Find where the given text appears and provide that cell's center as [X, Y] coordinate. 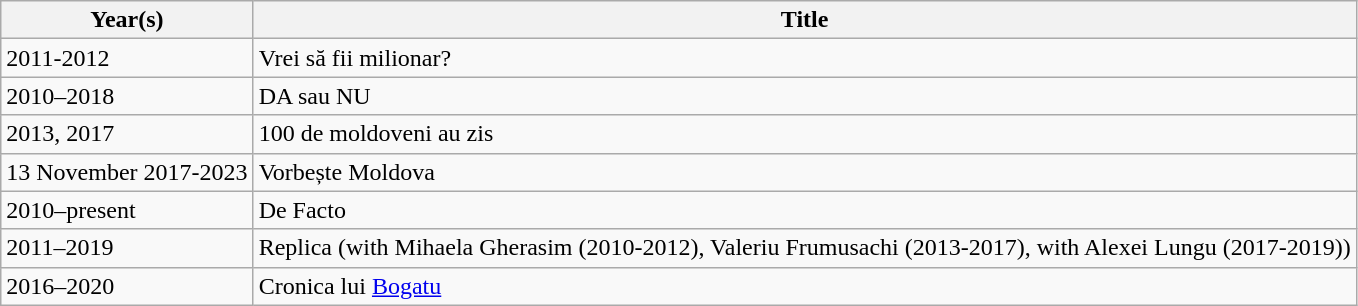
2011–2019 [127, 248]
2011-2012 [127, 58]
Vrei să fii milionar? [804, 58]
Replica (with Mihaela Gherasim (2010-2012), Valeriu Frumusachi (2013-2017), with Alexei Lungu (2017-2019)) [804, 248]
2013, 2017 [127, 134]
2016–2020 [127, 286]
100 de moldoveni au zis [804, 134]
Title [804, 20]
Cronica lui Bogatu [804, 286]
Vorbește Moldova [804, 172]
13 November 2017-2023 [127, 172]
2010–2018 [127, 96]
Year(s) [127, 20]
2010–present [127, 210]
De Facto [804, 210]
DA sau NU [804, 96]
